Search for the cell housing the specified text and yield its (x, y) center coordinate. 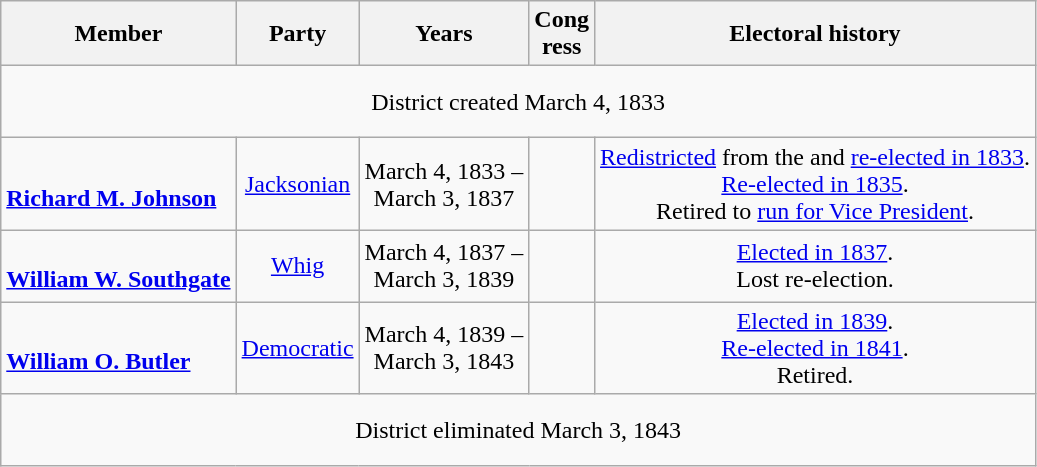
William W. Southgate (118, 266)
Richard M. Johnson (118, 184)
Electoral history (816, 34)
Democratic (298, 348)
March 4, 1833 –March 3, 1837 (444, 184)
District created March 4, 1833 (518, 102)
Jacksonian (298, 184)
March 4, 1839 –March 3, 1843 (444, 348)
Elected in 1839.Re-elected in 1841.Retired. (816, 348)
Congress (562, 34)
Member (118, 34)
Redistricted from the and re-elected in 1833.Re-elected in 1835.Retired to run for Vice President. (816, 184)
Years (444, 34)
District eliminated March 3, 1843 (518, 430)
Elected in 1837.Lost re-election. (816, 266)
March 4, 1837 –March 3, 1839 (444, 266)
William O. Butler (118, 348)
Whig (298, 266)
Party (298, 34)
